Search for the cell housing the specified text and yield its (X, Y) center coordinate. 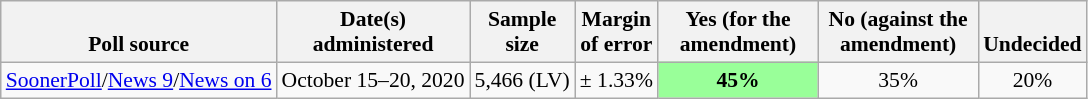
Yes (for the amendment) (738, 32)
20% (1032, 80)
No (against the amendment) (898, 32)
Marginof error (616, 32)
35% (898, 80)
5,466 (LV) (522, 80)
45% (738, 80)
Undecided (1032, 32)
SoonerPoll/News 9/News on 6 (139, 80)
Samplesize (522, 32)
Date(s)administered (374, 32)
October 15–20, 2020 (374, 80)
± 1.33% (616, 80)
Poll source (139, 32)
